Find where the given text appears and provide that cell's center as [x, y] coordinate. 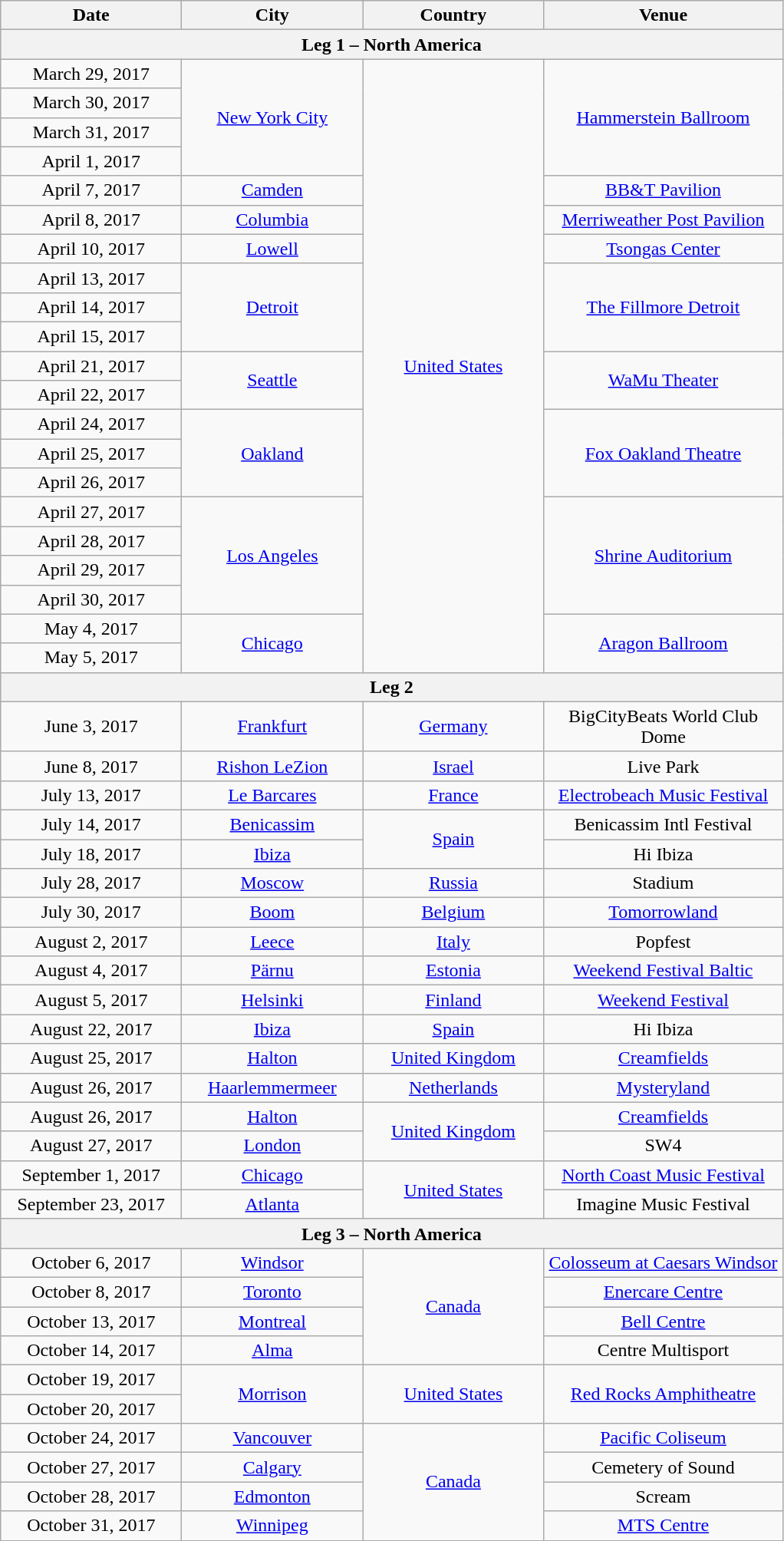
New York City [272, 117]
BB&T Pavilion [663, 190]
Leg 2 [391, 687]
August 25, 2017 [91, 1058]
April 29, 2017 [91, 570]
Stadium [663, 883]
Pacific Coliseum [663, 1438]
October 27, 2017 [91, 1467]
Bell Centre [663, 1321]
August 2, 2017 [91, 942]
Benicassim [272, 824]
Columbia [272, 219]
Estonia [453, 971]
Rishon LeZion [272, 766]
Los Angeles [272, 556]
Venue [663, 15]
April 26, 2017 [91, 483]
Boom [272, 912]
Camden [272, 190]
Finland [453, 1000]
Country [453, 15]
July 28, 2017 [91, 883]
Scream [663, 1496]
Helsinki [272, 1000]
Toronto [272, 1292]
Tsongas Center [663, 249]
March 31, 2017 [91, 132]
Benicassim Intl Festival [663, 824]
April 22, 2017 [91, 395]
SW4 [663, 1146]
North Coast Music Festival [663, 1175]
Atlanta [272, 1204]
April 25, 2017 [91, 454]
April 14, 2017 [91, 307]
Tomorrowland [663, 912]
April 21, 2017 [91, 366]
October 19, 2017 [91, 1380]
May 5, 2017 [91, 658]
September 1, 2017 [91, 1175]
Frankfurt [272, 726]
October 28, 2017 [91, 1496]
Windsor [272, 1262]
October 20, 2017 [91, 1409]
Enercare Centre [663, 1292]
Seattle [272, 381]
Leece [272, 942]
April 7, 2017 [91, 190]
Italy [453, 942]
April 27, 2017 [91, 512]
Aragon Ballroom [663, 643]
May 4, 2017 [91, 629]
Hammerstein Ballroom [663, 117]
Oakland [272, 454]
Edmonton [272, 1496]
Live Park [663, 766]
August 27, 2017 [91, 1146]
April 10, 2017 [91, 249]
Weekend Festival [663, 1000]
July 13, 2017 [91, 795]
October 8, 2017 [91, 1292]
Fox Oakland Theatre [663, 454]
Alma [272, 1351]
Netherlands [453, 1087]
April 28, 2017 [91, 541]
April 1, 2017 [91, 161]
BigCityBeats World Club Dome [663, 726]
April 8, 2017 [91, 219]
Vancouver [272, 1438]
Lowell [272, 249]
Israel [453, 766]
Leg 1 – North America [391, 45]
Montreal [272, 1321]
October 13, 2017 [91, 1321]
Calgary [272, 1467]
Merriweather Post Pavilion [663, 219]
August 22, 2017 [91, 1029]
Morrison [272, 1394]
August 4, 2017 [91, 971]
October 6, 2017 [91, 1262]
April 24, 2017 [91, 424]
City [272, 15]
Electrobeach Music Festival [663, 795]
Shrine Auditorium [663, 556]
Moscow [272, 883]
April 30, 2017 [91, 599]
Le Barcares [272, 795]
Russia [453, 883]
Centre Multisport [663, 1351]
Weekend Festival Baltic [663, 971]
Date [91, 15]
June 8, 2017 [91, 766]
France [453, 795]
August 5, 2017 [91, 1000]
Pärnu [272, 971]
March 29, 2017 [91, 74]
Leg 3 – North America [391, 1233]
Popfest [663, 942]
Mysteryland [663, 1087]
The Fillmore Detroit [663, 307]
Cemetery of Sound [663, 1467]
October 24, 2017 [91, 1438]
July 14, 2017 [91, 824]
Germany [453, 726]
April 15, 2017 [91, 336]
Winnipeg [272, 1526]
WaMu Theater [663, 381]
October 31, 2017 [91, 1526]
Haarlemmermeer [272, 1087]
London [272, 1146]
Red Rocks Amphitheatre [663, 1394]
July 30, 2017 [91, 912]
June 3, 2017 [91, 726]
Detroit [272, 307]
March 30, 2017 [91, 103]
September 23, 2017 [91, 1204]
Colosseum at Caesars Windsor [663, 1262]
July 18, 2017 [91, 854]
October 14, 2017 [91, 1351]
Imagine Music Festival [663, 1204]
April 13, 2017 [91, 278]
MTS Centre [663, 1526]
Belgium [453, 912]
